Return (X, Y) of the center of cell containing provided text 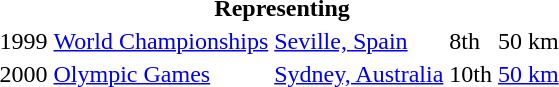
World Championships (161, 41)
8th (471, 41)
Seville, Spain (359, 41)
